Detect which cell encompasses the target text, then output its [X, Y] center coordinate. 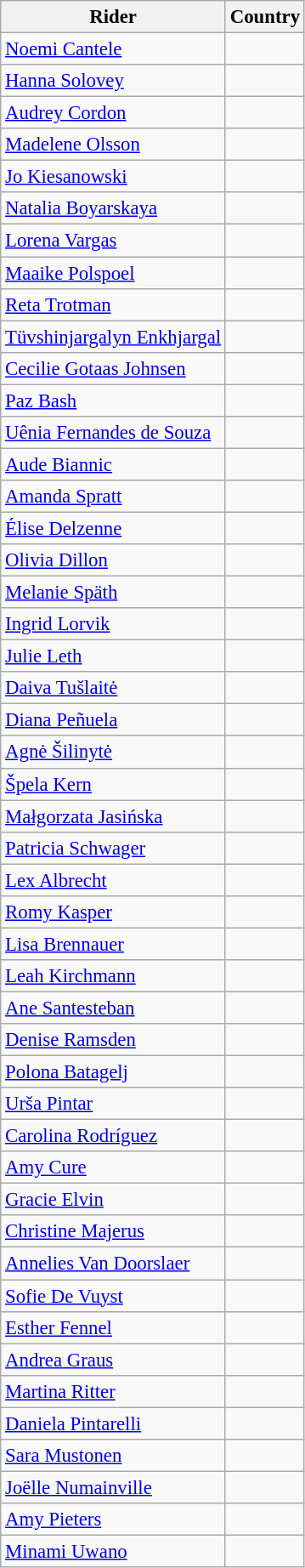
Polona Batagelj [114, 1072]
Cecilie Gotaas Johnsen [114, 368]
Lisa Brennauer [114, 944]
Ane Santesteban [114, 1008]
Natalia Boyarskaya [114, 208]
Denise Ramsden [114, 1040]
Hanna Solovey [114, 81]
Maaike Polspoel [114, 273]
Daniela Pintarelli [114, 1423]
Audrey Cordon [114, 113]
Reta Trotman [114, 304]
Leah Kirchmann [114, 976]
Madelene Olsson [114, 145]
Urša Pintar [114, 1104]
Aude Biannic [114, 464]
Andrea Graus [114, 1360]
Amy Cure [114, 1167]
Lorena Vargas [114, 241]
Martina Ritter [114, 1391]
Esther Fennel [114, 1327]
Joëlle Numainville [114, 1487]
Sofie De Vuyst [114, 1296]
Minami Uwano [114, 1551]
Daiva Tušlaitė [114, 688]
Romy Kasper [114, 912]
Julie Leth [114, 656]
Christine Majerus [114, 1232]
Paz Bash [114, 401]
Olivia Dillon [114, 560]
Špela Kern [114, 784]
Agnė Šilinytė [114, 753]
Uênia Fernandes de Souza [114, 433]
Sara Mustonen [114, 1456]
Tüvshinjargalyn Enkhjargal [114, 337]
Élise Delzenne [114, 528]
Lex Albrecht [114, 880]
Amy Pieters [114, 1520]
Diana Peñuela [114, 720]
Melanie Späth [114, 593]
Małgorzata Jasińska [114, 816]
Noemi Cantele [114, 49]
Gracie Elvin [114, 1200]
Jo Kiesanowski [114, 177]
Patricia Schwager [114, 848]
Annelies Van Doorslaer [114, 1264]
Country [265, 17]
Carolina Rodríguez [114, 1136]
Ingrid Lorvik [114, 624]
Rider [114, 17]
Amanda Spratt [114, 497]
